Return [X, Y] of the center of cell containing provided text 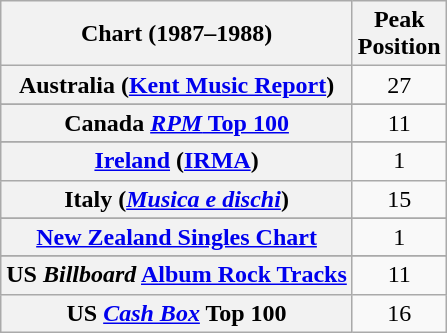
Ireland (IRMA) [177, 161]
PeakPosition [399, 34]
16 [399, 313]
Australia (Kent Music Report) [177, 85]
Chart (1987–1988) [177, 34]
New Zealand Singles Chart [177, 237]
Italy (Musica e dischi) [177, 199]
27 [399, 85]
Canada RPM Top 100 [177, 123]
15 [399, 199]
US Billboard Album Rock Tracks [177, 275]
US Cash Box Top 100 [177, 313]
